Extract the (x, y) coordinate from the center of the cell holding the provided text.  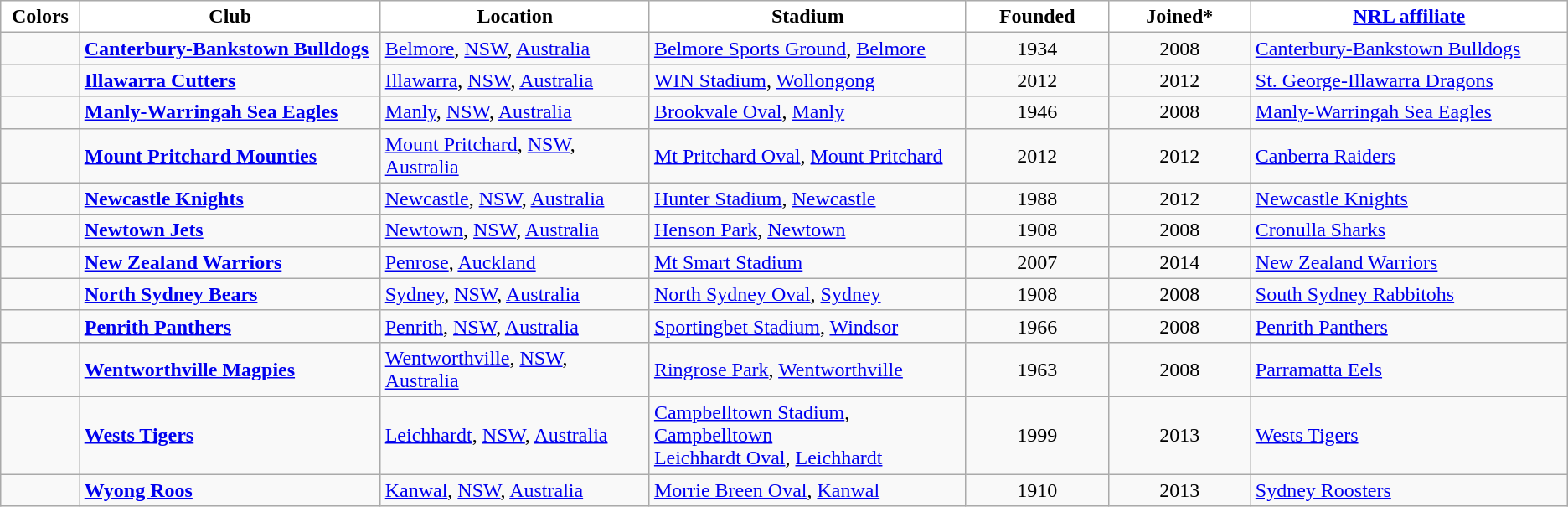
Leichhardt, NSW, Australia (514, 435)
1988 (1037, 199)
St. George-Illawarra Dragons (1409, 80)
Wentworthville Magpies (230, 369)
Mount Pritchard Mounties (230, 156)
Club (230, 17)
South Sydney Rabbitohs (1409, 294)
Sydney, NSW, Australia (514, 294)
Morrie Breen Oval, Kanwal (807, 490)
Kanwal, NSW, Australia (514, 490)
Joined* (1179, 17)
Brookvale Oval, Manly (807, 112)
Penrith, NSW, Australia (514, 326)
Illawarra, NSW, Australia (514, 80)
Parramatta Eels (1409, 369)
Mount Pritchard, NSW, Australia (514, 156)
Henson Park, Newtown (807, 230)
1910 (1037, 490)
North Sydney Oval, Sydney (807, 294)
Illawarra Cutters (230, 80)
Manly, NSW, Australia (514, 112)
Sydney Roosters (1409, 490)
Stadium (807, 17)
Cronulla Sharks (1409, 230)
1934 (1037, 49)
WIN Stadium, Wollongong (807, 80)
Wyong Roos (230, 490)
Mt Smart Stadium (807, 262)
2007 (1037, 262)
Sportingbet Stadium, Windsor (807, 326)
1946 (1037, 112)
1963 (1037, 369)
1999 (1037, 435)
Newtown Jets (230, 230)
Wentworthville, NSW, Australia (514, 369)
Ringrose Park, Wentworthville (807, 369)
Hunter Stadium, Newcastle (807, 199)
Campbelltown Stadium, CampbelltownLeichhardt Oval, Leichhardt (807, 435)
North Sydney Bears (230, 294)
Colors (40, 17)
Newcastle, NSW, Australia (514, 199)
Belmore Sports Ground, Belmore (807, 49)
2014 (1179, 262)
NRL affiliate (1409, 17)
Newtown, NSW, Australia (514, 230)
Penrose, Auckland (514, 262)
Mt Pritchard Oval, Mount Pritchard (807, 156)
Belmore, NSW, Australia (514, 49)
1966 (1037, 326)
Founded (1037, 17)
Location (514, 17)
Canberra Raiders (1409, 156)
